Pinpoint the cell where the given text exists, returning its (x, y) midpoint coordinate. 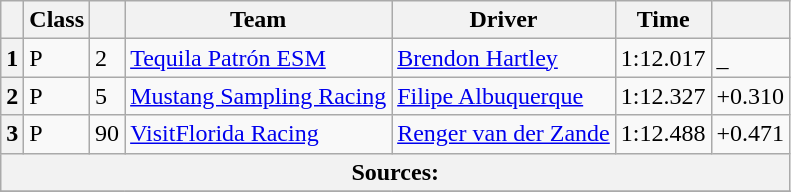
Driver (504, 20)
3 (12, 134)
Time (663, 20)
Sources: (396, 172)
Class (57, 20)
5 (108, 96)
Tequila Patrón ESM (258, 58)
1:12.017 (663, 58)
VisitFlorida Racing (258, 134)
Filipe Albuquerque (504, 96)
Mustang Sampling Racing (258, 96)
1:12.327 (663, 96)
+0.310 (750, 96)
1:12.488 (663, 134)
_ (750, 58)
90 (108, 134)
Brendon Hartley (504, 58)
1 (12, 58)
Renger van der Zande (504, 134)
+0.471 (750, 134)
Team (258, 20)
